Detect which cell encompasses the target text, then output its [X, Y] center coordinate. 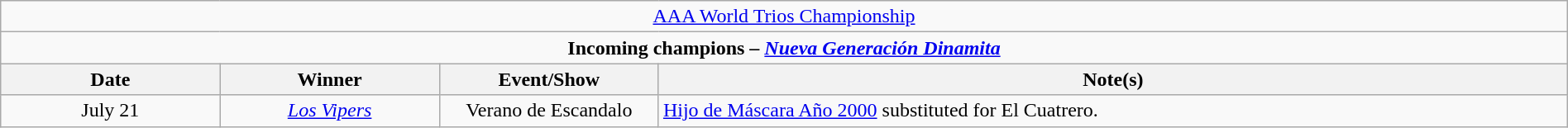
Hijo de Máscara Año 2000 substituted for El Cuatrero. [1113, 111]
Note(s) [1113, 79]
Los Vipers [329, 111]
July 21 [111, 111]
AAA World Trios Championship [784, 17]
Winner [329, 79]
Event/Show [549, 79]
Incoming champions – Nueva Generación Dinamita [784, 48]
Date [111, 79]
Verano de Escandalo [549, 111]
